Provide the (x, y) coordinate of the cell's center where the given text is located.  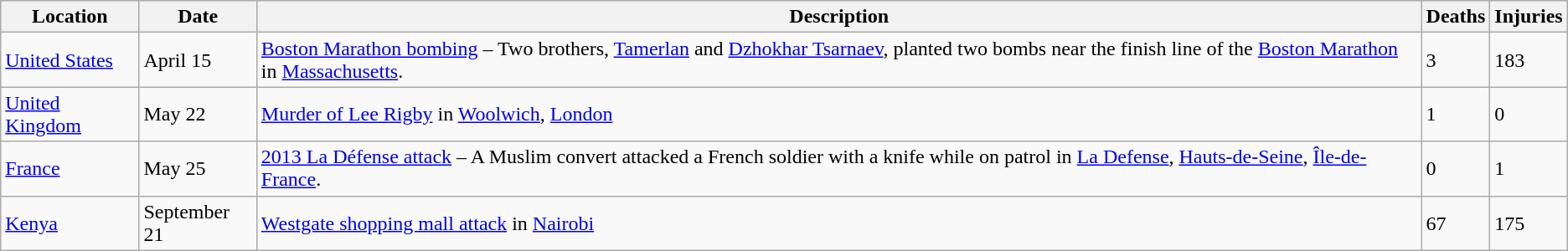
Deaths (1456, 17)
September 21 (198, 223)
67 (1456, 223)
Location (70, 17)
April 15 (198, 60)
Westgate shopping mall attack in Nairobi (839, 223)
May 25 (198, 169)
Date (198, 17)
2013 La Défense attack – A Muslim convert attacked a French soldier with a knife while on patrol in La Defense, Hauts-de-Seine, Île-de-France. (839, 169)
175 (1529, 223)
183 (1529, 60)
May 22 (198, 114)
France (70, 169)
Murder of Lee Rigby in Woolwich, London (839, 114)
3 (1456, 60)
Injuries (1529, 17)
Description (839, 17)
United Kingdom (70, 114)
Kenya (70, 223)
United States (70, 60)
